Scan for the cell matching the given text and deliver its [X, Y] coordinate at center. 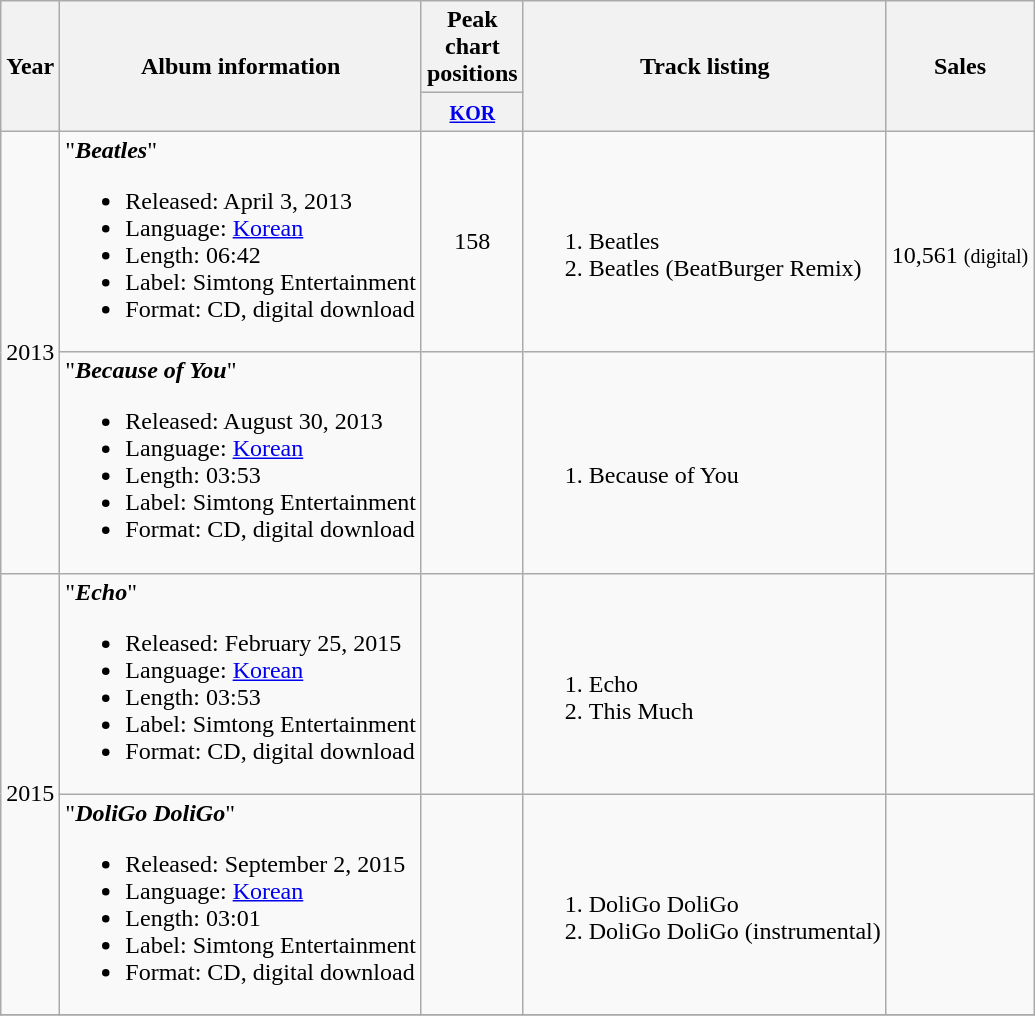
Peak chart positions [472, 47]
KOR [472, 112]
Album information [241, 66]
2013 [30, 352]
Because of You [704, 462]
"Echo"Released: February 25, 2015Language: KoreanLength: 03:53Label: Simtong EntertainmentFormat: CD, digital download [241, 684]
"Beatles"Released: April 3, 2013Language: KoreanLength: 06:42Label: Simtong EntertainmentFormat: CD, digital download [241, 242]
158 [472, 242]
EchoThis Much [704, 684]
Year [30, 66]
Track listing [704, 66]
2015 [30, 794]
"Because of You"Released: August 30, 2013Language: KoreanLength: 03:53Label: Simtong EntertainmentFormat: CD, digital download [241, 462]
BeatlesBeatles (BeatBurger Remix) [704, 242]
DoliGo DoliGoDoliGo DoliGo (instrumental) [704, 904]
"DoliGo DoliGo"Released: September 2, 2015Language: KoreanLength: 03:01Label: Simtong EntertainmentFormat: CD, digital download [241, 904]
10,561 (digital) [960, 242]
Sales [960, 66]
